Determine the (x, y) coordinate at the center of the cell enclosing the given text.  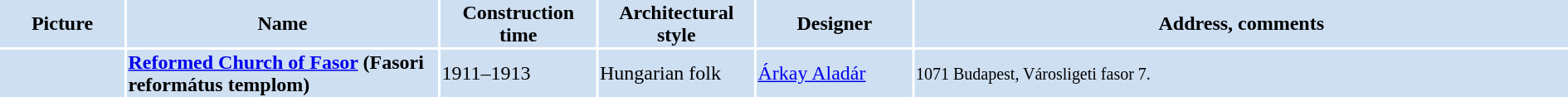
Hungarian folk (677, 73)
Reformed Church of Fasor (Fasori református templom) (282, 73)
1071 Budapest, Városligeti fasor 7. (1241, 73)
1911–1913 (519, 73)
Picture (62, 23)
Architectural style (677, 23)
Árkay Aladár (835, 73)
Address, comments (1241, 23)
Construction time (519, 23)
Designer (835, 23)
Name (282, 23)
